Provide the [X, Y] coordinate of the cell's center where the given text is located.  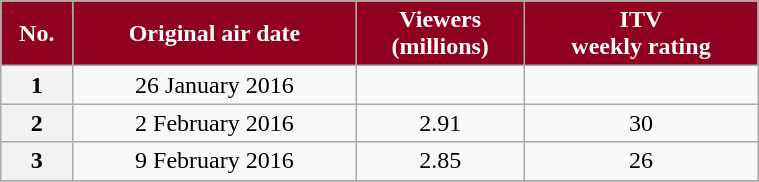
2.85 [440, 161]
2 [37, 123]
ITVweekly rating [640, 34]
30 [640, 123]
Viewers(millions) [440, 34]
26 January 2016 [214, 85]
2.91 [440, 123]
2 February 2016 [214, 123]
3 [37, 161]
No. [37, 34]
9 February 2016 [214, 161]
Original air date [214, 34]
1 [37, 85]
26 [640, 161]
